Output the (X, Y) coordinate of the center of the cell containing the given text.  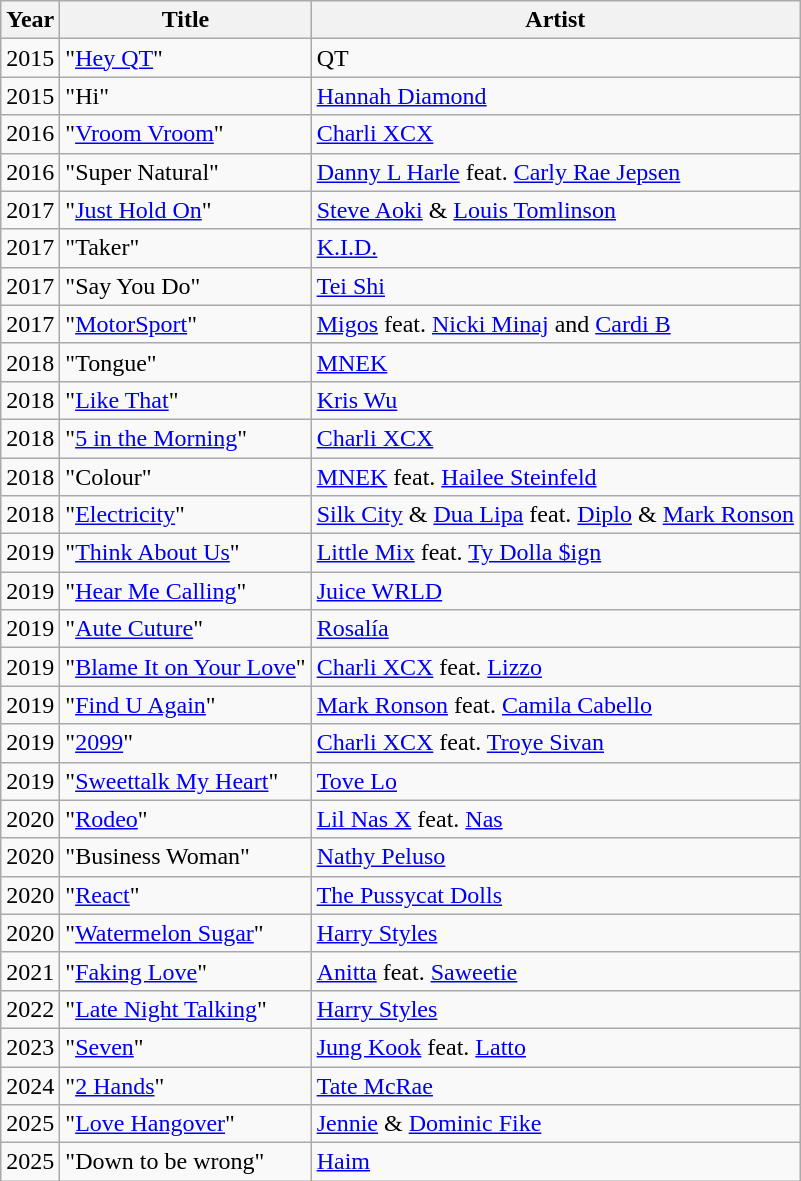
"Hey QT" (186, 58)
"Just Hold On" (186, 210)
Charli XCX feat. Lizzo (555, 667)
"2 Hands" (186, 1085)
"Blame It on Your Love" (186, 667)
"Vroom Vroom" (186, 134)
"Hear Me Calling" (186, 591)
Jennie & Dominic Fike (555, 1124)
Kris Wu (555, 400)
"2099" (186, 743)
"Seven" (186, 1047)
"Say You Do" (186, 286)
"Taker" (186, 248)
"Rodeo" (186, 819)
K.I.D. (555, 248)
Anitta feat. Saweetie (555, 971)
"Electricity" (186, 515)
Mark Ronson feat. Camila Cabello (555, 705)
Migos feat. Nicki Minaj and Cardi B (555, 324)
"React" (186, 895)
"5 in the Morning" (186, 438)
2023 (30, 1047)
"Colour" (186, 477)
"MotorSport" (186, 324)
"Tongue" (186, 362)
"Like That" (186, 400)
Steve Aoki & Louis Tomlinson (555, 210)
Nathy Peluso (555, 857)
MNEK feat. Hailee Steinfeld (555, 477)
Juice WRLD (555, 591)
"Love Hangover" (186, 1124)
Jung Kook feat. Latto (555, 1047)
Little Mix feat. Ty Dolla $ign (555, 553)
2021 (30, 971)
Charli XCX feat. Troye Sivan (555, 743)
"Late Night Talking" (186, 1009)
Artist (555, 20)
Rosalía (555, 629)
QT (555, 58)
Title (186, 20)
Silk City & Dua Lipa feat. Diplo & Mark Ronson (555, 515)
Haim (555, 1162)
MNEK (555, 362)
2024 (30, 1085)
"Find U Again" (186, 705)
"Watermelon Sugar" (186, 933)
Tove Lo (555, 781)
Hannah Diamond (555, 96)
Tate McRae (555, 1085)
The Pussycat Dolls (555, 895)
Danny L Harle feat. Carly Rae Jepsen (555, 172)
"Faking Love" (186, 971)
"Sweettalk My Heart" (186, 781)
"Aute Cuture" (186, 629)
"Down to be wrong" (186, 1162)
"Hi" (186, 96)
"Business Woman" (186, 857)
"Super Natural" (186, 172)
2022 (30, 1009)
Year (30, 20)
"Think About Us" (186, 553)
Tei Shi (555, 286)
Lil Nas X feat. Nas (555, 819)
